Locate the cell with the specified text and output its (x, y) center coordinate. 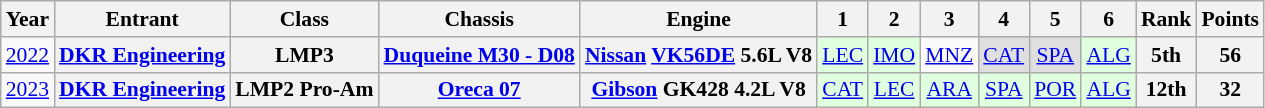
12th (1166, 90)
POR (1055, 90)
Duqueine M30 - D08 (478, 55)
Engine (698, 19)
4 (1004, 19)
2023 (28, 90)
3 (949, 19)
5 (1055, 19)
Rank (1166, 19)
Chassis (478, 19)
32 (1230, 90)
Class (304, 19)
6 (1108, 19)
Year (28, 19)
MNZ (949, 55)
IMO (894, 55)
2022 (28, 55)
Points (1230, 19)
Entrant (142, 19)
Nissan VK56DE 5.6L V8 (698, 55)
Oreca 07 (478, 90)
LMP2 Pro-Am (304, 90)
Gibson GK428 4.2L V8 (698, 90)
5th (1166, 55)
ARA (949, 90)
LMP3 (304, 55)
2 (894, 19)
1 (842, 19)
56 (1230, 55)
